Identify which cell holds the provided text, then report its [X, Y] central coordinate. 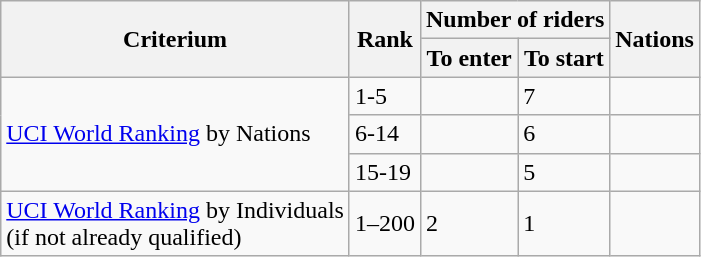
Number of riders [514, 20]
1–200 [384, 224]
1-5 [384, 96]
UCI World Ranking by Nations [176, 134]
UCI World Ranking by Individuals(if not already qualified) [176, 224]
2 [468, 224]
6-14 [384, 134]
5 [564, 172]
Rank [384, 39]
15-19 [384, 172]
7 [564, 96]
1 [564, 224]
6 [564, 134]
To enter [468, 58]
Nations [655, 39]
Criterium [176, 39]
To start [564, 58]
